Extract the [X, Y] coordinate from the center of the cell holding the provided text.  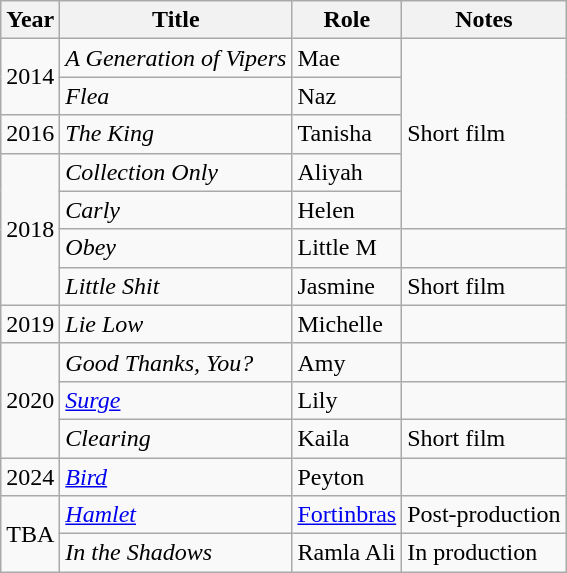
Flea [176, 96]
Lily [347, 400]
2020 [30, 400]
Michelle [347, 324]
Year [30, 20]
Kaila [347, 438]
Tanisha [347, 134]
The King [176, 134]
Mae [347, 58]
Naz [347, 96]
Lie Low [176, 324]
In the Shadows [176, 553]
Carly [176, 210]
2018 [30, 229]
Post-production [484, 515]
TBA [30, 534]
Role [347, 20]
A Generation of Vipers [176, 58]
Peyton [347, 477]
Fortinbras [347, 515]
Amy [347, 362]
Title [176, 20]
Little Shit [176, 286]
2014 [30, 77]
Aliyah [347, 172]
Notes [484, 20]
2019 [30, 324]
In production [484, 553]
Ramla Ali [347, 553]
Hamlet [176, 515]
Obey [176, 248]
Helen [347, 210]
Jasmine [347, 286]
Good Thanks, You? [176, 362]
Clearing [176, 438]
2024 [30, 477]
Little M [347, 248]
Surge [176, 400]
Collection Only [176, 172]
2016 [30, 134]
Bird [176, 477]
